Pinpoint the cell where the given text exists, returning its [X, Y] midpoint coordinate. 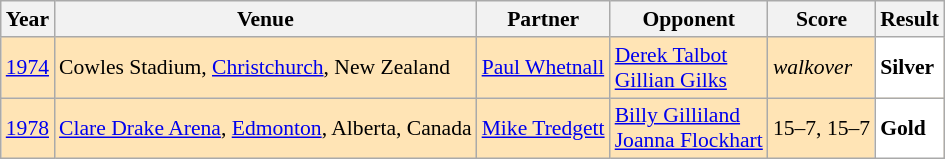
Opponent [689, 19]
Derek Talbot Gillian Gilks [689, 68]
Cowles Stadium, Christchurch, New Zealand [266, 68]
Score [822, 19]
Gold [910, 128]
Year [28, 19]
walkover [822, 68]
Clare Drake Arena, Edmonton, Alberta, Canada [266, 128]
15–7, 15–7 [822, 128]
Partner [544, 19]
1978 [28, 128]
1974 [28, 68]
Result [910, 19]
Venue [266, 19]
Mike Tredgett [544, 128]
Billy Gilliland Joanna Flockhart [689, 128]
Paul Whetnall [544, 68]
Silver [910, 68]
